Find where the given text appears and provide that cell's center as (x, y) coordinate. 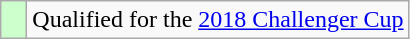
Qualified for the 2018 Challenger Cup (218, 20)
